Search for the cell housing the specified text and yield its [x, y] center coordinate. 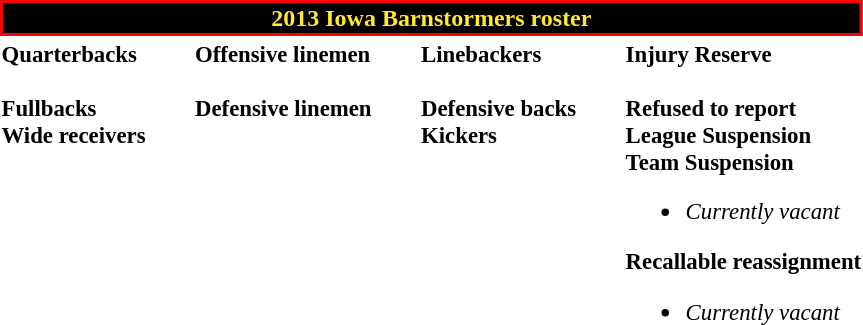
2013 Iowa Barnstormers roster [432, 18]
